Capture the cell that displays the provided text and extract its [x, y] central coordinate. 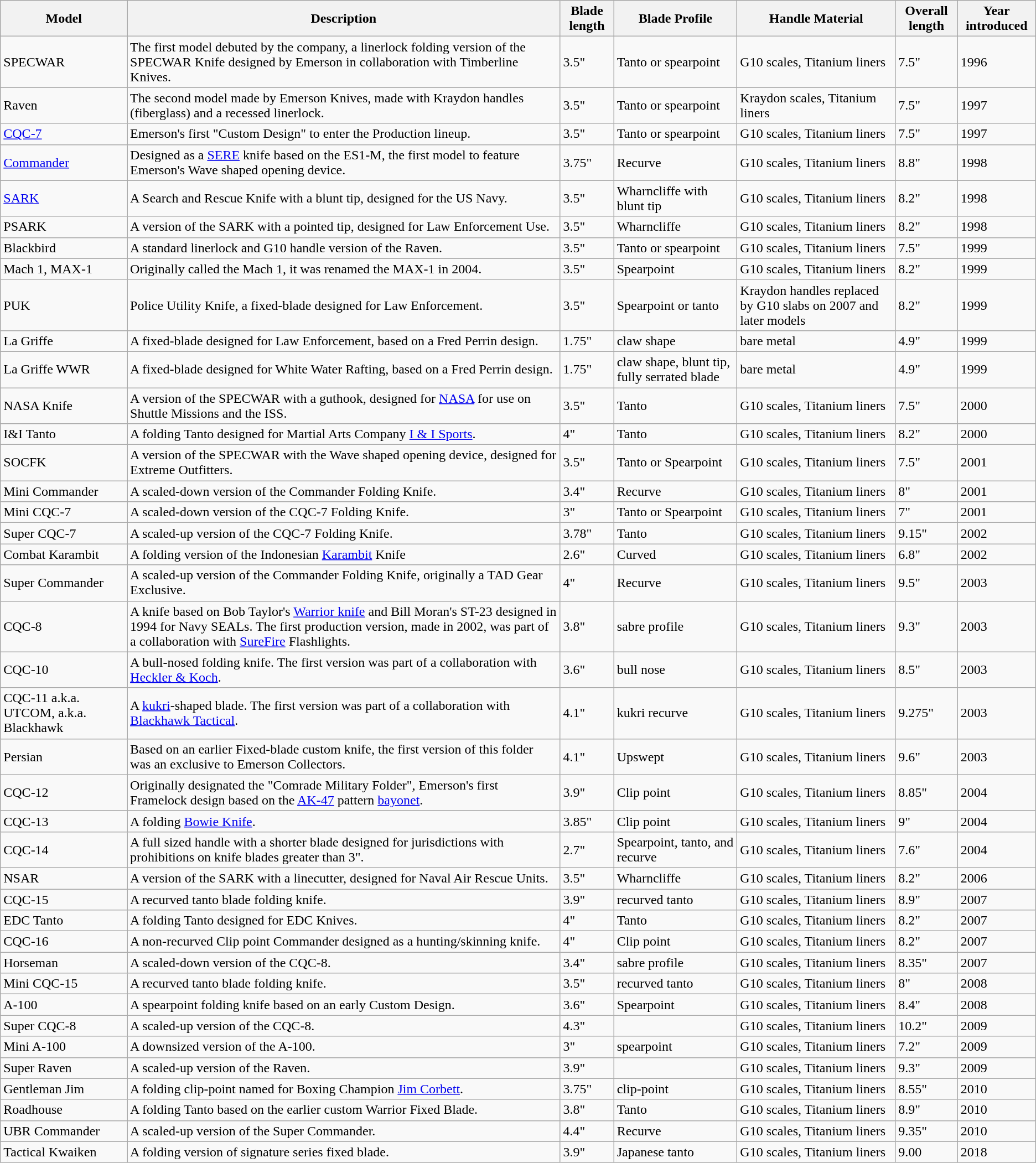
Commander [64, 163]
8.8" [926, 163]
Based on an earlier Fixed-blade custom knife, the first version of this folder was an exclusive to Emerson Collectors. [344, 757]
A version of the SPECWAR with the Wave shaped opening device, designed for Extreme Outfitters. [344, 463]
3.85" [587, 821]
Curved [675, 554]
CQC-15 [64, 899]
7.2" [926, 1047]
Persian [64, 757]
A scaled-up version of the CQC-8. [344, 1026]
Designed as a SERE knife based on the ES1-M, the first model to feature Emerson's Wave shaped opening device. [344, 163]
CQC-12 [64, 792]
UBR Commander [64, 1131]
A scaled-up version of the CQC-7 Folding Knife. [344, 533]
A fixed-blade designed for White Water Rafting, based on a Fred Perrin design. [344, 370]
Horseman [64, 963]
A bull-nosed folding knife. The first version was part of a collaboration with Heckler & Koch. [344, 669]
4.4" [587, 1131]
Super Raven [64, 1068]
Blackbird [64, 248]
Mini CQC-7 [64, 512]
8.35" [926, 963]
spearpoint [675, 1047]
Mini A-100 [64, 1047]
Spearpoint or tanto [675, 305]
claw shape [675, 341]
Originally designated the "Comrade Military Folder", Emerson's first Framelock design based on the AK-47 pattern bayonet. [344, 792]
NSAR [64, 878]
The first model debuted by the company, a linerlock folding version of the SPECWAR Knife designed by Emerson in collaboration with Timberline Knives. [344, 62]
bull nose [675, 669]
Model [64, 19]
2006 [996, 878]
A folding version of signature series fixed blade. [344, 1152]
7.6" [926, 850]
1996 [996, 62]
9.15" [926, 533]
Wharncliffe with blunt tip [675, 198]
A spearpoint folding knife based on an early Custom Design. [344, 1005]
Handle Material [816, 19]
A scaled-down version of the CQC-8. [344, 963]
A folding Bowie Knife. [344, 821]
A full sized handle with a shorter blade designed for jurisdictions with prohibitions on knife blades greater than 3". [344, 850]
EDC Tanto [64, 921]
The second model made by Emerson Knives, made with Kraydon handles (fiberglass) and a recessed linerlock. [344, 105]
Blade Profile [675, 19]
9.35" [926, 1131]
A folding version of the Indonesian Karambit Knife [344, 554]
A version of the SARK with a linecutter, designed for Naval Air Rescue Units. [344, 878]
SOCFK [64, 463]
2.7" [587, 850]
9.00 [926, 1152]
Super CQC-8 [64, 1026]
SPECWAR [64, 62]
Spearpoint, tanto, and recurve [675, 850]
La Griffe WWR [64, 370]
PSARK [64, 227]
Super CQC-7 [64, 533]
A-100 [64, 1005]
La Griffe [64, 341]
8.4" [926, 1005]
8.85" [926, 792]
Year introduced [996, 19]
7" [926, 512]
2018 [996, 1152]
A scaled-up version of the Commander Folding Knife, originally a TAD Gear Exclusive. [344, 583]
9" [926, 821]
Combat Karambit [64, 554]
A downsized version of the A-100. [344, 1047]
A version of the SPECWAR with a guthook, designed for NASA for use on Shuttle Missions and the ISS. [344, 405]
A scaled-up version of the Super Commander. [344, 1131]
Police Utility Knife, a fixed-blade designed for Law Enforcement. [344, 305]
A folding clip-point named for Boxing Champion Jim Corbett. [344, 1089]
A folding Tanto based on the earlier custom Warrior Fixed Blade. [344, 1110]
6.8" [926, 554]
CQC-14 [64, 850]
Description [344, 19]
Gentleman Jim [64, 1089]
10.2" [926, 1026]
Tactical Kwaiken [64, 1152]
claw shape, blunt tip, fully serrated blade [675, 370]
A standard linerlock and G10 handle version of the Raven. [344, 248]
A kukri-shaped blade. The first version was part of a collaboration with Blackhawk Tactical. [344, 713]
CQC-8 [64, 626]
Mini Commander [64, 491]
Kraydon scales, Titanium liners [816, 105]
PUK [64, 305]
A non-recurved Clip point Commander designed as a hunting/skinning knife. [344, 942]
clip-point [675, 1089]
CQC-13 [64, 821]
Super Commander [64, 583]
CQC-16 [64, 942]
9.6" [926, 757]
I&I Tanto [64, 434]
Overall length [926, 19]
A Search and Rescue Knife with a blunt tip, designed for the US Navy. [344, 198]
4.3" [587, 1026]
SARK [64, 198]
A scaled-down version of the CQC-7 Folding Knife. [344, 512]
2.6" [587, 554]
Raven [64, 105]
NASA Knife [64, 405]
3.78" [587, 533]
A fixed-blade designed for Law Enforcement, based on a Fred Perrin design. [344, 341]
Kraydon handles replaced by G10 slabs on 2007 and later models [816, 305]
A folding Tanto designed for Martial Arts Company I & I Sports. [344, 434]
8.55" [926, 1089]
9.5" [926, 583]
A folding Tanto designed for EDC Knives. [344, 921]
kukri recurve [675, 713]
A scaled-up version of the Raven. [344, 1068]
Roadhouse [64, 1110]
Emerson's first "Custom Design" to enter the Production lineup. [344, 134]
Blade length [587, 19]
Mini CQC-15 [64, 984]
Originally called the Mach 1, it was renamed the MAX-1 in 2004. [344, 269]
A scaled-down version of the Commander Folding Knife. [344, 491]
Mach 1, MAX-1 [64, 269]
A version of the SARK with a pointed tip, designed for Law Enforcement Use. [344, 227]
8.5" [926, 669]
9.275" [926, 713]
CQC-7 [64, 134]
CQC-11 a.k.a. UTCOM, a.k.a. Blackhawk [64, 713]
Upswept [675, 757]
CQC-10 [64, 669]
Japanese tanto [675, 1152]
